Output the (x, y) coordinate of the center of the cell containing the given text.  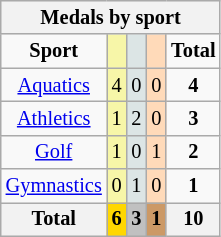
Medals by sport (111, 17)
6 (117, 219)
10 (193, 219)
Aquatics (54, 85)
Athletics (54, 118)
Golf (54, 152)
Sport (54, 51)
Gymnastics (54, 186)
